Return [x, y] of the center of cell containing provided text 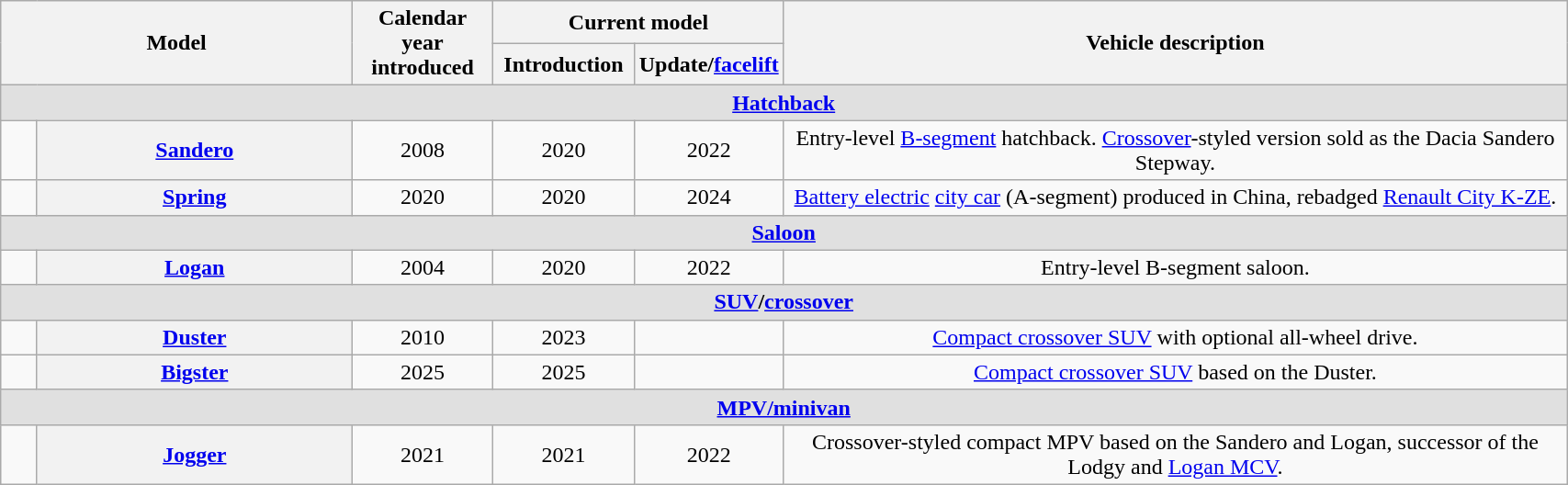
Compact crossover SUV based on the Duster. [1175, 372]
Jogger [195, 454]
Logan [195, 267]
2004 [423, 267]
2024 [709, 197]
Saloon [784, 232]
Vehicle description [1175, 43]
Entry-level B-segment saloon. [1175, 267]
Bigster [195, 372]
Current model [638, 22]
Update/facelift [709, 64]
2023 [564, 337]
MPV/minivan [784, 407]
Calendar yearintroduced [423, 43]
Compact crossover SUV with optional all-wheel drive. [1175, 337]
Duster [195, 337]
Entry-level B-segment hatchback. Crossover-styled version sold as the Dacia Sandero Stepway. [1175, 151]
Model [176, 43]
Battery electric city car (A-segment) produced in China, rebadged Renault City K-ZE. [1175, 197]
2008 [423, 151]
Sandero [195, 151]
Introduction [564, 64]
Spring [195, 197]
2010 [423, 337]
Hatchback [784, 103]
Crossover-styled compact MPV based on the Sandero and Logan, successor of the Lodgy and Logan MCV. [1175, 454]
SUV/crossover [784, 302]
